From the cell containing the given text, extract its center point as [x, y] coordinate. 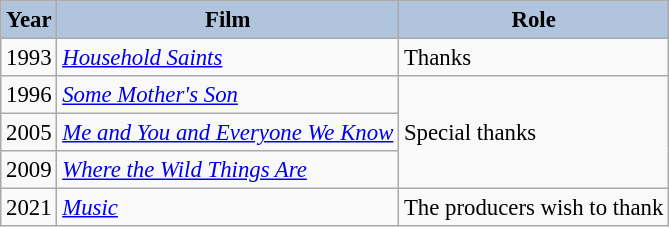
Music [228, 208]
Film [228, 20]
The producers wish to thank [534, 208]
Where the Wild Things Are [228, 170]
2021 [29, 208]
Special thanks [534, 132]
1996 [29, 95]
2009 [29, 170]
2005 [29, 133]
Year [29, 20]
Me and You and Everyone We Know [228, 133]
Thanks [534, 58]
Role [534, 20]
Household Saints [228, 58]
1993 [29, 58]
Some Mother's Son [228, 95]
